Return [x, y] of the center of cell containing provided text 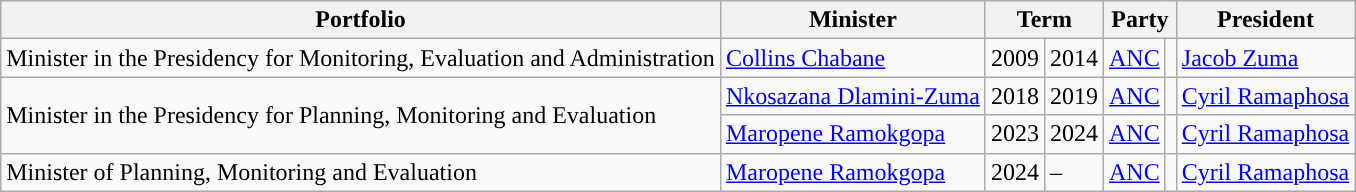
Minister of Planning, Monitoring and Evaluation [361, 172]
2018 [1014, 96]
Minister in the Presidency for Monitoring, Evaluation and Administration [361, 58]
– [1074, 172]
2023 [1014, 134]
Portfolio [361, 20]
President [1265, 20]
2019 [1074, 96]
Minister in the Presidency for Planning, Monitoring and Evaluation [361, 115]
Nkosazana Dlamini-Zuma [852, 96]
2009 [1014, 58]
Jacob Zuma [1265, 58]
Party [1140, 20]
Term [1044, 20]
Collins Chabane [852, 58]
Minister [852, 20]
2014 [1074, 58]
